Detect which cell encompasses the target text, then output its [X, Y] center coordinate. 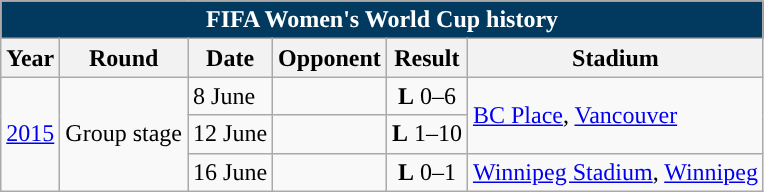
FIFA Women's World Cup history [382, 20]
Group stage [124, 134]
12 June [230, 134]
Winnipeg Stadium, Winnipeg [615, 172]
Date [230, 58]
Opponent [330, 58]
2015 [30, 134]
L 1–10 [426, 134]
BC Place, Vancouver [615, 115]
Round [124, 58]
Year [30, 58]
16 June [230, 172]
L 0–1 [426, 172]
8 June [230, 96]
Stadium [615, 58]
Result [426, 58]
L 0–6 [426, 96]
